Provide the [X, Y] coordinate of the cell's center where the given text is located.  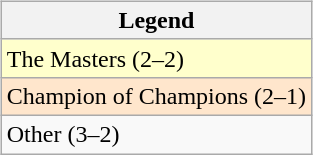
Legend [156, 20]
Other (3–2) [156, 134]
Champion of Champions (2–1) [156, 96]
The Masters (2–2) [156, 58]
